Provide the (X, Y) coordinate of the cell's center where the given text is located.  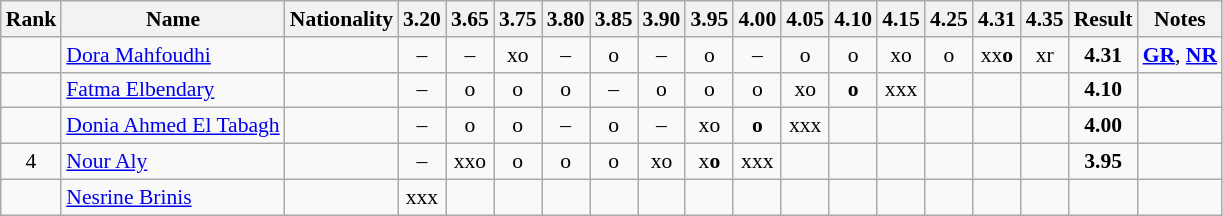
4.35 (1045, 19)
Nationality (342, 19)
xr (1045, 55)
Fatma Elbendary (172, 90)
4.15 (901, 19)
4 (32, 162)
Dora Mahfoudhi (172, 55)
4.25 (949, 19)
Result (1104, 19)
3.80 (566, 19)
4.05 (805, 19)
3.75 (518, 19)
Nesrine Brinis (172, 197)
Name (172, 19)
Rank (32, 19)
Donia Ahmed El Tabagh (172, 126)
3.90 (662, 19)
3.85 (614, 19)
Notes (1180, 19)
GR, NR (1180, 55)
Nour Aly (172, 162)
3.20 (422, 19)
3.65 (470, 19)
